Pinpoint the cell where the given text exists, returning its [X, Y] midpoint coordinate. 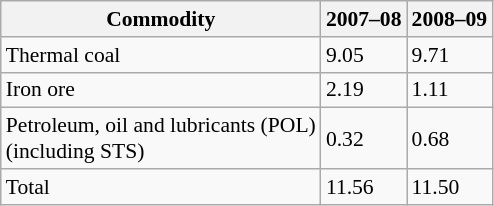
9.71 [450, 55]
Petroleum, oil and lubricants (POL)(including STS) [161, 138]
11.56 [364, 187]
2008–09 [450, 19]
Commodity [161, 19]
Total [161, 187]
11.50 [450, 187]
1.11 [450, 90]
2.19 [364, 90]
Thermal coal [161, 55]
2007–08 [364, 19]
Iron ore [161, 90]
0.68 [450, 138]
9.05 [364, 55]
0.32 [364, 138]
